Return (x, y) of the center of cell containing provided text 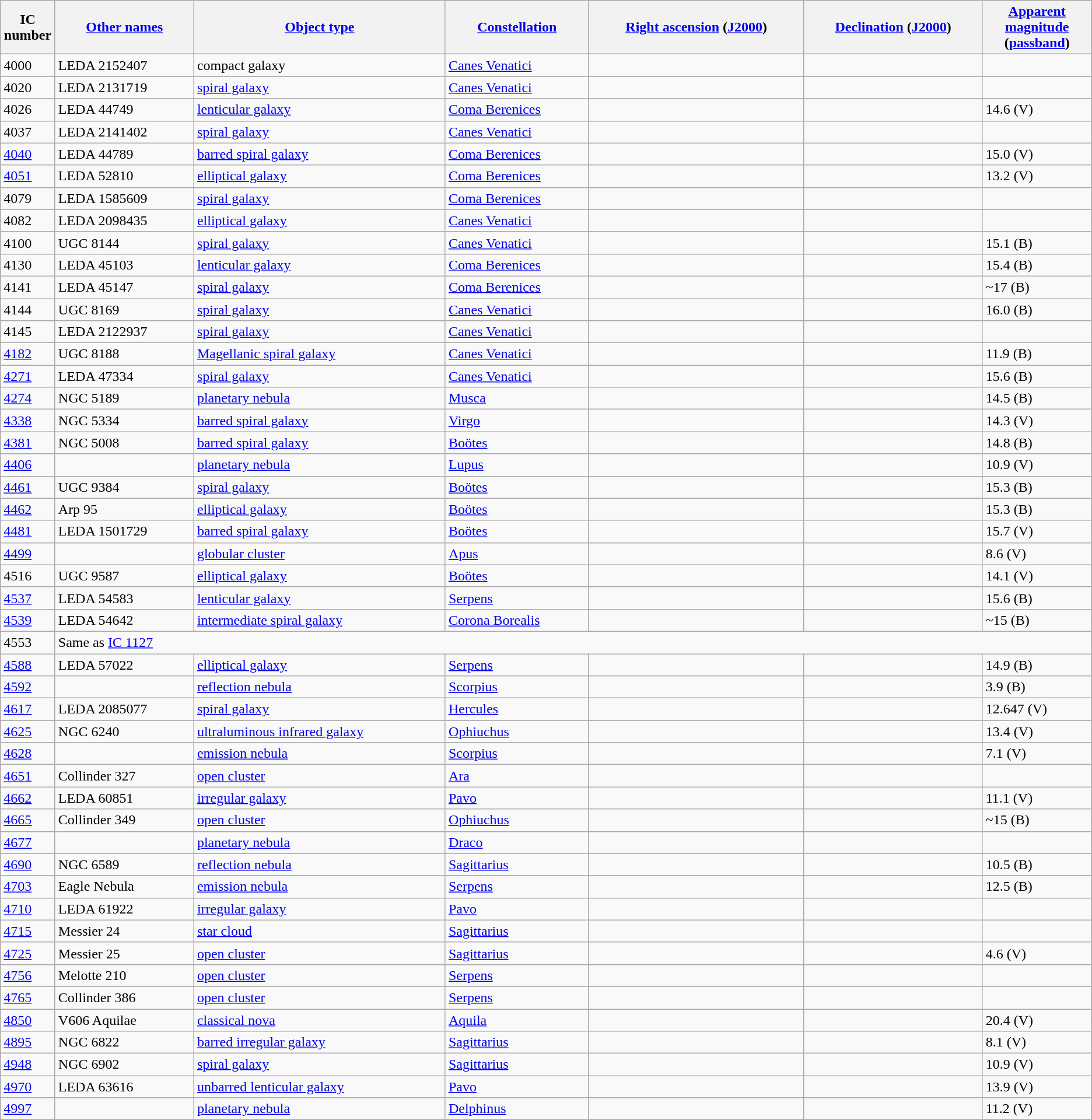
4481 (28, 531)
LEDA 54642 (124, 620)
Right ascension (J2000) (696, 27)
16.0 (B) (1037, 310)
15.4 (B) (1037, 265)
14.6 (V) (1037, 110)
4617 (28, 709)
10.5 (B) (1037, 864)
classical nova (320, 1020)
Draco (517, 842)
4040 (28, 154)
4665 (28, 820)
14.3 (V) (1037, 421)
Corona Borealis (517, 620)
LEDA 63616 (124, 1087)
Ara (517, 776)
LEDA 1585609 (124, 198)
13.4 (V) (1037, 731)
IC number (28, 27)
NGC 5334 (124, 421)
Apus (517, 554)
4970 (28, 1087)
11.1 (V) (1037, 798)
4625 (28, 731)
NGC 5008 (124, 443)
13.2 (V) (1037, 176)
Delphinus (517, 1109)
LEDA 2085077 (124, 709)
4756 (28, 975)
4715 (28, 931)
LEDA 44789 (124, 154)
globular cluster (320, 554)
4461 (28, 487)
Declination (J2000) (893, 27)
4000 (28, 65)
Object type (320, 27)
4677 (28, 842)
barred irregular galaxy (320, 1042)
4539 (28, 620)
14.8 (B) (1037, 443)
Messier 24 (124, 931)
UGC 9587 (124, 576)
Eagle Nebula (124, 887)
Same as IC 1127 (573, 642)
4100 (28, 243)
4765 (28, 998)
4588 (28, 664)
Collinder 327 (124, 776)
4710 (28, 909)
4020 (28, 87)
Constellation (517, 27)
intermediate spiral galaxy (320, 620)
LEDA 52810 (124, 176)
Magellanic spiral galaxy (320, 354)
4037 (28, 132)
12.5 (B) (1037, 887)
4651 (28, 776)
4462 (28, 509)
ultraluminous infrared galaxy (320, 731)
LEDA 2131719 (124, 87)
4690 (28, 864)
14.5 (B) (1037, 398)
Melotte 210 (124, 975)
UGC 8188 (124, 354)
4079 (28, 198)
LEDA 2152407 (124, 65)
NGC 6240 (124, 731)
4145 (28, 332)
15.7 (V) (1037, 531)
Other names (124, 27)
Hercules (517, 709)
13.9 (V) (1037, 1087)
LEDA 2098435 (124, 220)
20.4 (V) (1037, 1020)
Collinder 349 (124, 820)
4026 (28, 110)
4.6 (V) (1037, 953)
4997 (28, 1109)
LEDA 2122937 (124, 332)
4274 (28, 398)
~17 (B) (1037, 287)
star cloud (320, 931)
LEDA 1501729 (124, 531)
4628 (28, 754)
12.647 (V) (1037, 709)
15.1 (B) (1037, 243)
Collinder 386 (124, 998)
11.9 (B) (1037, 354)
7.1 (V) (1037, 754)
4703 (28, 887)
4948 (28, 1065)
8.1 (V) (1037, 1042)
unbarred lenticular galaxy (320, 1087)
15.0 (V) (1037, 154)
14.9 (B) (1037, 664)
NGC 6822 (124, 1042)
LEDA 45103 (124, 265)
4271 (28, 376)
4592 (28, 687)
4141 (28, 287)
4182 (28, 354)
3.9 (B) (1037, 687)
4537 (28, 598)
LEDA 45147 (124, 287)
LEDA 44749 (124, 110)
Arp 95 (124, 509)
V606 Aquilae (124, 1020)
compact galaxy (320, 65)
4082 (28, 220)
NGC 5189 (124, 398)
4130 (28, 265)
Musca (517, 398)
4381 (28, 443)
UGC 8144 (124, 243)
4553 (28, 642)
4338 (28, 421)
4051 (28, 176)
14.1 (V) (1037, 576)
LEDA 2141402 (124, 132)
Messier 25 (124, 953)
4725 (28, 953)
4499 (28, 554)
11.2 (V) (1037, 1109)
NGC 6902 (124, 1065)
4406 (28, 465)
Virgo (517, 421)
4662 (28, 798)
LEDA 60851 (124, 798)
LEDA 54583 (124, 598)
Lupus (517, 465)
NGC 6589 (124, 864)
4895 (28, 1042)
LEDA 57022 (124, 664)
4850 (28, 1020)
UGC 8169 (124, 310)
4516 (28, 576)
4144 (28, 310)
Aquila (517, 1020)
LEDA 61922 (124, 909)
Apparent magnitude (passband) (1037, 27)
8.6 (V) (1037, 554)
LEDA 47334 (124, 376)
UGC 9384 (124, 487)
